Extract the [x, y] coordinate from the center of the cell holding the provided text.  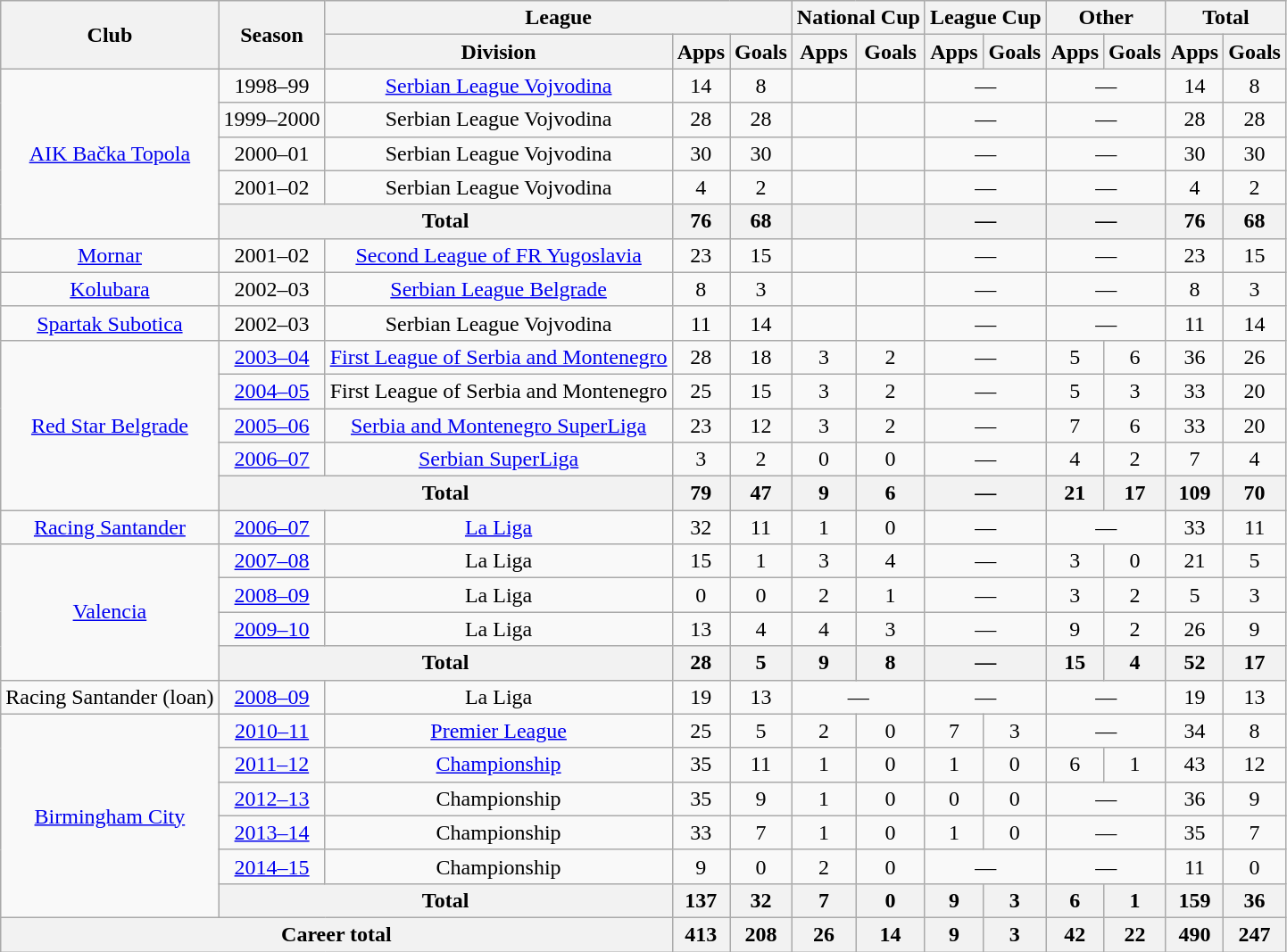
Valencia [110, 612]
109 [1194, 493]
2003–04 [271, 357]
22 [1135, 934]
34 [1194, 731]
70 [1255, 493]
2004–05 [271, 391]
Racing Santander [110, 527]
413 [701, 934]
Other [1106, 18]
1999–2000 [271, 120]
1998–99 [271, 86]
137 [701, 900]
League Cup [985, 18]
AIK Bačka Topola [110, 153]
Career total [336, 934]
Kolubara [110, 289]
2007–08 [271, 561]
2000–01 [271, 153]
43 [1194, 765]
18 [761, 357]
Division [498, 52]
Premier League [498, 731]
Second League of FR Yugoslavia [498, 255]
Mornar [110, 255]
2012–13 [271, 799]
2011–12 [271, 765]
Serbian League Belgrade [498, 289]
52 [1194, 663]
Red Star Belgrade [110, 425]
159 [1194, 900]
47 [761, 493]
2009–10 [271, 629]
79 [701, 493]
247 [1255, 934]
490 [1194, 934]
League [559, 18]
Birmingham City [110, 815]
Season [271, 35]
Club [110, 35]
42 [1075, 934]
National Cup [859, 18]
2013–14 [271, 832]
Racing Santander (loan) [110, 697]
2014–15 [271, 866]
208 [761, 934]
Spartak Subotica [110, 323]
2010–11 [271, 731]
Serbia and Montenegro SuperLiga [498, 426]
2005–06 [271, 426]
Serbian SuperLiga [498, 459]
